Return (X, Y) of the center of cell containing provided text 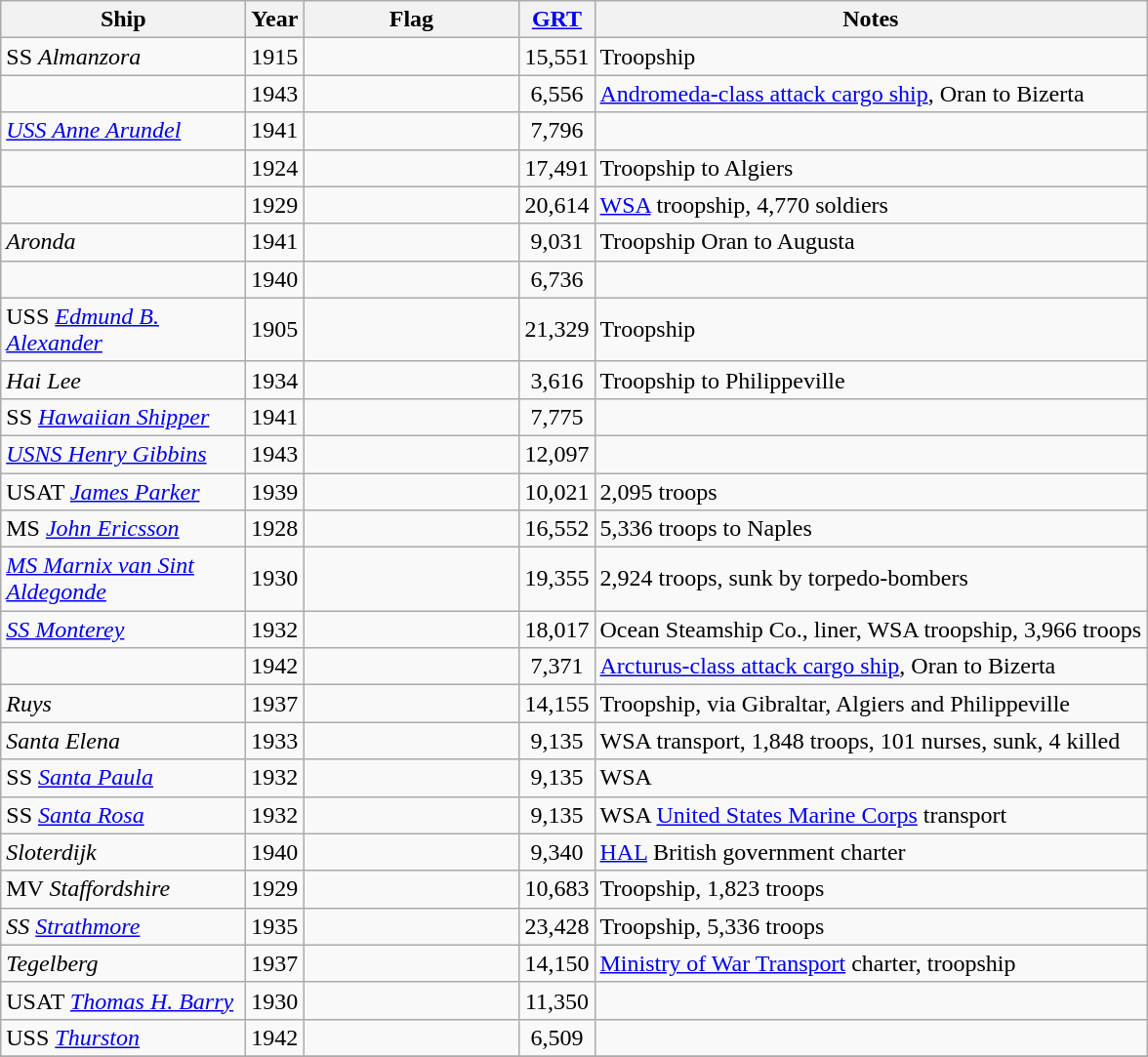
7,371 (556, 667)
2,924 troops, sunk by torpedo-bombers (871, 580)
3,616 (556, 380)
21,329 (556, 330)
WSA (871, 778)
WSA United States Marine Corps transport (871, 815)
20,614 (556, 205)
5,336 troops to Naples (871, 529)
1939 (275, 491)
Troopship to Philippeville (871, 380)
USS Edmund B. Alexander (123, 330)
1933 (275, 741)
14,155 (556, 704)
1935 (275, 926)
15,551 (556, 57)
WSA troopship, 4,770 soldiers (871, 205)
17,491 (556, 168)
USS Anne Arundel (123, 131)
USNS Henry Gibbins (123, 454)
Troopship to Algiers (871, 168)
1924 (275, 168)
Arcturus-class attack cargo ship, Oran to Bizerta (871, 667)
1905 (275, 330)
12,097 (556, 454)
7,775 (556, 417)
SS Santa Rosa (123, 815)
Tegelberg (123, 963)
10,683 (556, 889)
Ocean Steamship Co., liner, WSA troopship, 3,966 troops (871, 630)
Andromeda-class attack cargo ship, Oran to Bizerta (871, 94)
SS Almanzora (123, 57)
18,017 (556, 630)
7,796 (556, 131)
2,095 troops (871, 491)
Troopship, 5,336 troops (871, 926)
16,552 (556, 529)
6,556 (556, 94)
GRT (556, 20)
Ministry of War Transport charter, troopship (871, 963)
9,031 (556, 242)
SS Hawaiian Shipper (123, 417)
USS Thurston (123, 1037)
Santa Elena (123, 741)
9,340 (556, 852)
1928 (275, 529)
SS Monterey (123, 630)
1915 (275, 57)
Troopship Oran to Augusta (871, 242)
USAT Thomas H. Barry (123, 1000)
Flag (412, 20)
Ship (123, 20)
23,428 (556, 926)
SS Strathmore (123, 926)
Aronda (123, 242)
USAT James Parker (123, 491)
Ruys (123, 704)
10,021 (556, 491)
Troopship, via Gibraltar, Algiers and Philippeville (871, 704)
11,350 (556, 1000)
MS John Ericsson (123, 529)
Notes (871, 20)
HAL British government charter (871, 852)
Troopship, 1,823 troops (871, 889)
6,736 (556, 279)
SS Santa Paula (123, 778)
Hai Lee (123, 380)
MV Staffordshire (123, 889)
19,355 (556, 580)
WSA transport, 1,848 troops, 101 nurses, sunk, 4 killed (871, 741)
Year (275, 20)
6,509 (556, 1037)
Sloterdijk (123, 852)
MS Marnix van Sint Aldegonde (123, 580)
14,150 (556, 963)
1934 (275, 380)
